Locate the cell with the specified text and output its (x, y) center coordinate. 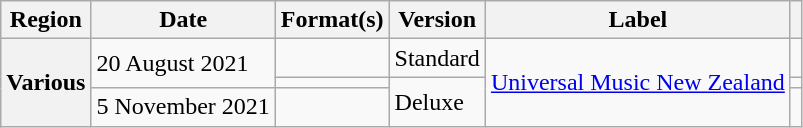
Date (183, 20)
Label (638, 20)
Universal Music New Zealand (638, 82)
Deluxe (437, 102)
5 November 2021 (183, 107)
Standard (437, 58)
Format(s) (332, 20)
20 August 2021 (183, 64)
Version (437, 20)
Various (46, 82)
Region (46, 20)
